Locate the cell with the specified text and output its [x, y] center coordinate. 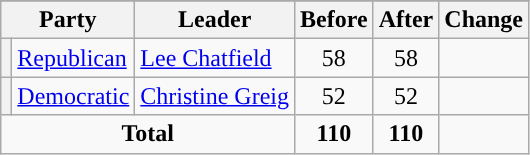
Republican [74, 58]
After [406, 20]
Party [68, 20]
Change [484, 20]
Lee Chatfield [215, 58]
Christine Greig [215, 96]
Before [334, 20]
Democratic [74, 96]
Total [148, 134]
Leader [215, 20]
